Search for the cell housing the specified text and yield its [x, y] center coordinate. 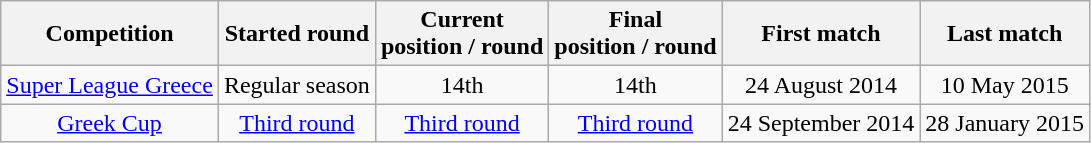
24 August 2014 [821, 85]
Super League Greece [110, 85]
28 January 2015 [1005, 123]
First match [821, 34]
Greek Cup [110, 123]
Currentposition / round [462, 34]
Finalposition / round [636, 34]
Competition [110, 34]
Last match [1005, 34]
24 September 2014 [821, 123]
Regular season [296, 85]
Started round [296, 34]
10 May 2015 [1005, 85]
